Scan for the cell matching the given text and deliver its [x, y] coordinate at center. 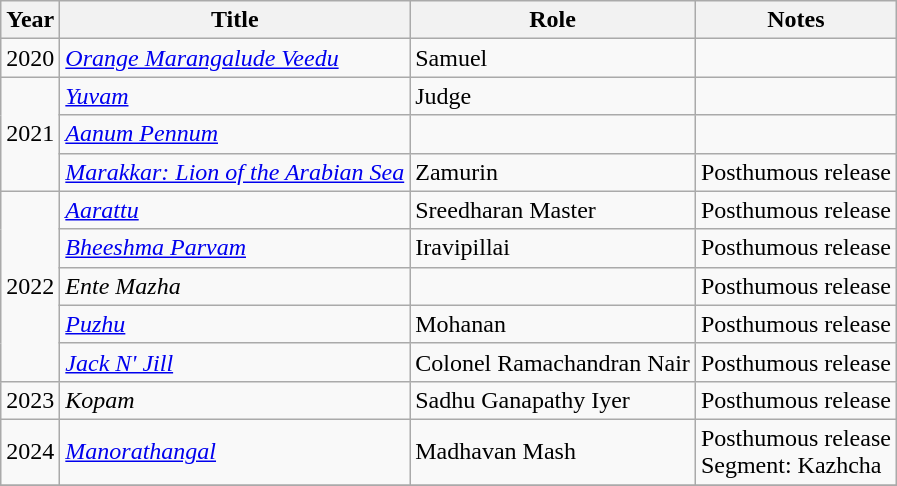
2023 [30, 400]
Manorathangal [235, 452]
Posthumous release Segment: Kazhcha [796, 452]
Judge [553, 96]
Puzhu [235, 324]
2024 [30, 452]
Zamurin [553, 172]
2021 [30, 134]
Kopam [235, 400]
Orange Marangalude Veedu [235, 58]
2020 [30, 58]
Iravipillai [553, 248]
Role [553, 20]
Title [235, 20]
Sadhu Ganapathy Iyer [553, 400]
Madhavan Mash [553, 452]
Year [30, 20]
Aanum Pennum [235, 134]
Aarattu [235, 210]
Mohanan [553, 324]
Jack N' Jill [235, 362]
Colonel Ramachandran Nair [553, 362]
2022 [30, 286]
Ente Mazha [235, 286]
Bheeshma Parvam [235, 248]
Samuel [553, 58]
Sreedharan Master [553, 210]
Yuvam [235, 96]
Notes [796, 20]
Marakkar: Lion of the Arabian Sea [235, 172]
